Return the [X, Y] coordinate for the center point of the cell that contains the specified text.  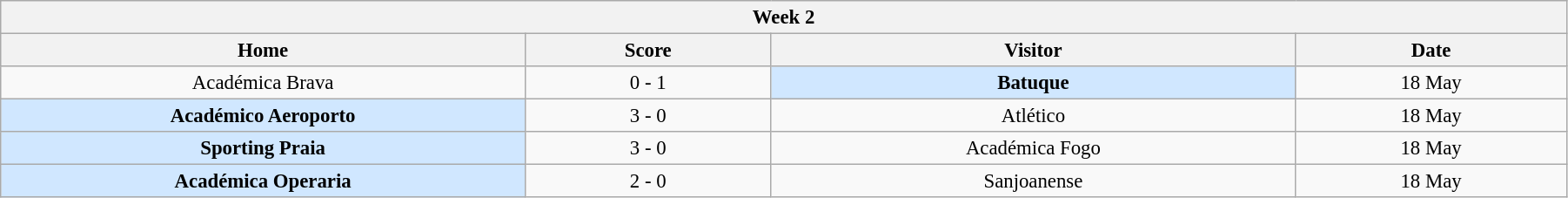
Atlético [1034, 116]
Académico Aeroporto [263, 116]
2 - 0 [647, 181]
Sporting Praia [263, 148]
Académica Fogo [1034, 148]
Week 2 [784, 17]
Académica Operaria [263, 181]
Home [263, 51]
Académica Brava [263, 83]
Score [647, 51]
0 - 1 [647, 83]
Batuque [1034, 83]
Date [1431, 51]
Visitor [1034, 51]
Sanjoanense [1034, 181]
